Provide the [X, Y] coordinate of the cell's center where the given text is located.  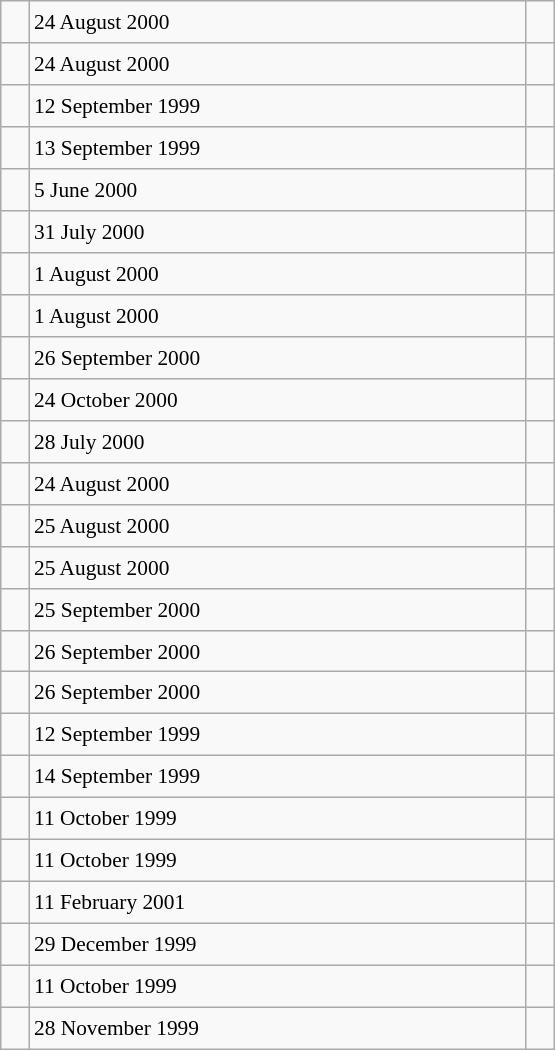
11 February 2001 [278, 903]
13 September 1999 [278, 148]
25 September 2000 [278, 609]
24 October 2000 [278, 399]
28 July 2000 [278, 441]
5 June 2000 [278, 190]
14 September 1999 [278, 777]
29 December 1999 [278, 945]
31 July 2000 [278, 232]
28 November 1999 [278, 1028]
